Capture the cell that displays the provided text and extract its [X, Y] central coordinate. 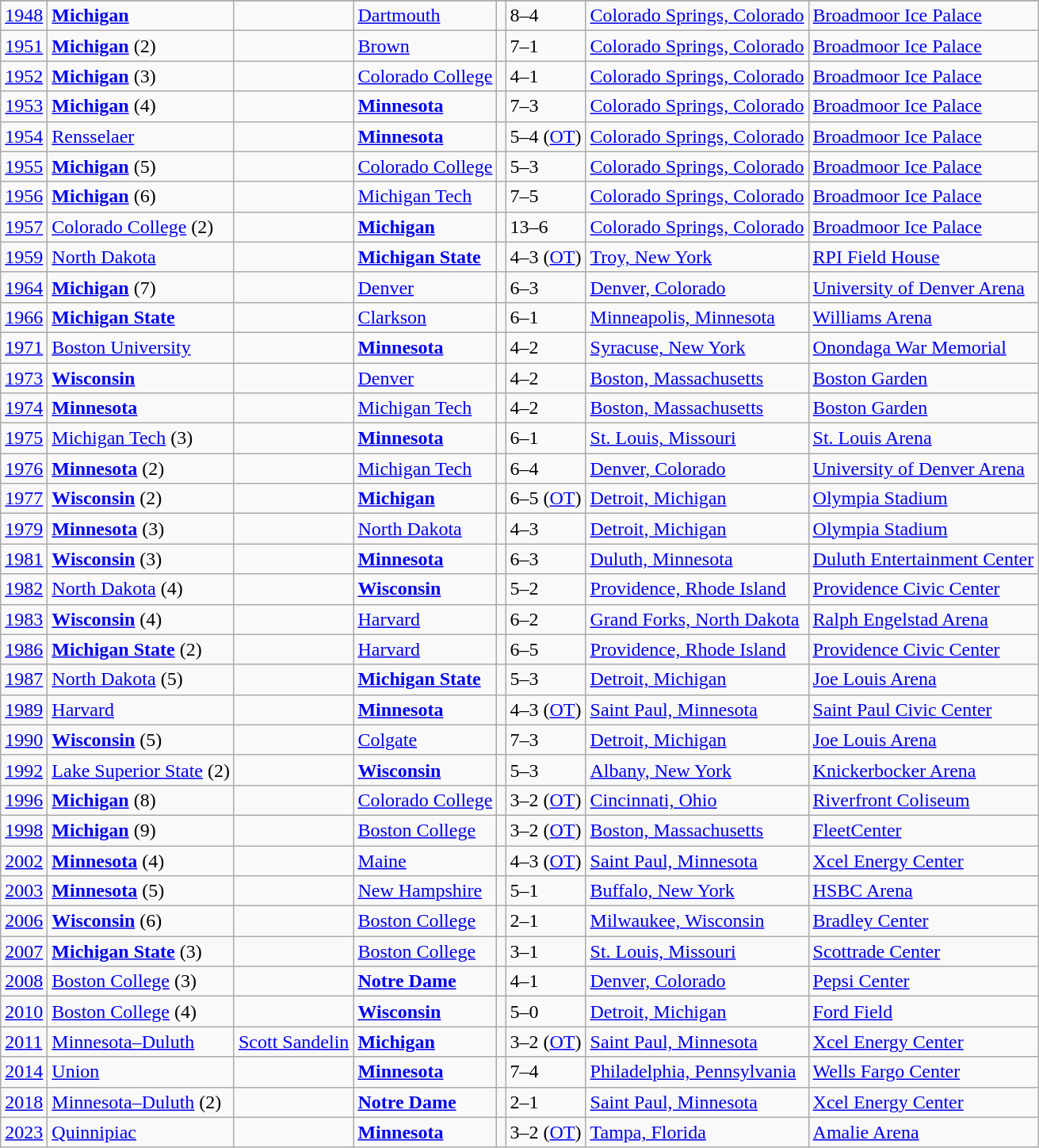
Buffalo, New York [697, 891]
Ford Field [923, 1012]
1983 [24, 619]
2002 [24, 860]
Union [141, 1072]
6–5 [545, 649]
St. Louis Arena [923, 438]
Minneapolis, Minnesota [697, 317]
1981 [24, 559]
1951 [24, 46]
RPI Field House [923, 257]
Minnesota (3) [141, 529]
1979 [24, 529]
1948 [24, 16]
1964 [24, 287]
1998 [24, 830]
Minnesota (2) [141, 469]
2011 [24, 1042]
3–1 [545, 951]
FleetCenter [923, 830]
7–4 [545, 1072]
Michigan (5) [141, 166]
1982 [24, 589]
Knickerbocker Arena [923, 770]
1992 [24, 770]
Minnesota (4) [141, 860]
Michigan State (2) [141, 649]
1953 [24, 106]
Grand Forks, North Dakota [697, 619]
Brown [425, 46]
Michigan (7) [141, 287]
Michigan State (3) [141, 951]
2006 [24, 921]
Cincinnati, Ohio [697, 800]
Onondaga War Memorial [923, 347]
Scott Sandelin [293, 1042]
1975 [24, 438]
2007 [24, 951]
1966 [24, 317]
Michigan (6) [141, 197]
1957 [24, 227]
1976 [24, 469]
Riverfront Coliseum [923, 800]
Duluth, Minnesota [697, 559]
Clarkson [425, 317]
7–5 [545, 197]
Williams Arena [923, 317]
HSBC Arena [923, 891]
Philadelphia, Pennsylvania [697, 1072]
Saint Paul Civic Center [923, 710]
Troy, New York [697, 257]
Maine [425, 860]
2008 [24, 982]
Duluth Entertainment Center [923, 559]
Dartmouth [425, 16]
2003 [24, 891]
2014 [24, 1072]
6–4 [545, 469]
5–1 [545, 891]
Michigan Tech (3) [141, 438]
Wells Fargo Center [923, 1072]
1989 [24, 710]
1996 [24, 800]
Wisconsin (5) [141, 740]
Michigan (8) [141, 800]
1990 [24, 740]
Michigan (2) [141, 46]
Lake Superior State (2) [141, 770]
Minnesota (5) [141, 891]
Michigan (9) [141, 830]
North Dakota (5) [141, 679]
2018 [24, 1102]
Amalie Arena [923, 1132]
5–4 (OT) [545, 136]
1954 [24, 136]
Rensselaer [141, 136]
Quinnipiac [141, 1132]
Michigan (4) [141, 106]
Syracuse, New York [697, 347]
Ralph Engelstad Arena [923, 619]
Boston College (4) [141, 1012]
13–6 [545, 227]
1987 [24, 679]
2023 [24, 1132]
Wisconsin (2) [141, 499]
1986 [24, 649]
Colorado College (2) [141, 227]
5–0 [545, 1012]
Bradley Center [923, 921]
1955 [24, 166]
Wisconsin (4) [141, 619]
8–4 [545, 16]
2010 [24, 1012]
1952 [24, 76]
New Hampshire [425, 891]
1974 [24, 408]
Wisconsin (3) [141, 559]
Milwaukee, Wisconsin [697, 921]
North Dakota (4) [141, 589]
6–2 [545, 619]
1971 [24, 347]
Wisconsin (6) [141, 921]
5–2 [545, 589]
Boston College (3) [141, 982]
Minnesota–Duluth [141, 1042]
6–5 (OT) [545, 499]
Colgate [425, 740]
Minnesota–Duluth (2) [141, 1102]
Pepsi Center [923, 982]
1973 [24, 378]
Boston University [141, 347]
Scottrade Center [923, 951]
1956 [24, 197]
4–3 [545, 529]
1959 [24, 257]
Albany, New York [697, 770]
Michigan (3) [141, 76]
1977 [24, 499]
Tampa, Florida [697, 1132]
7–1 [545, 46]
